Identify which cell holds the provided text, then report its [x, y] central coordinate. 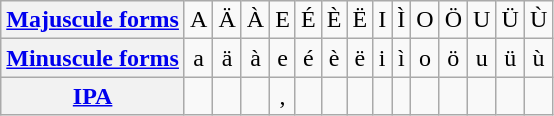
i [382, 58]
E [283, 20]
Ë [360, 20]
Ö [453, 20]
o [425, 58]
É [308, 20]
Minuscule forms [93, 58]
, [283, 96]
O [425, 20]
ä [227, 58]
ü [510, 58]
ù [538, 58]
À [255, 20]
ë [360, 58]
à [255, 58]
u [482, 58]
I [382, 20]
ì [402, 58]
È [334, 20]
IPA [93, 96]
Ü [510, 20]
ö [453, 58]
é [308, 58]
Ù [538, 20]
Ä [227, 20]
Ì [402, 20]
Majuscule forms [93, 20]
a [198, 58]
è [334, 58]
U [482, 20]
e [283, 58]
A [198, 20]
